Extract the (X, Y) coordinate from the center of the cell holding the provided text.  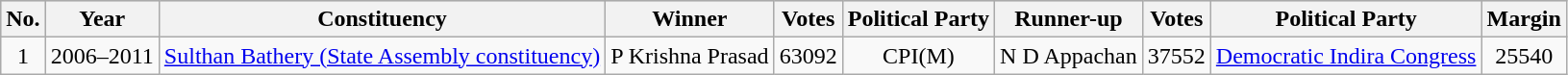
CPI(M) (918, 56)
Winner (690, 19)
63092 (808, 56)
2006–2011 (102, 56)
37552 (1177, 56)
P Krishna Prasad (690, 56)
Sulthan Bathery (State Assembly constituency) (382, 56)
Constituency (382, 19)
1 (23, 56)
N D Appachan (1069, 56)
Runner-up (1069, 19)
25540 (1524, 56)
Democratic Indira Congress (1346, 56)
Year (102, 19)
Margin (1524, 19)
No. (23, 19)
